Output the [X, Y] coordinate of the center of the cell containing the given text.  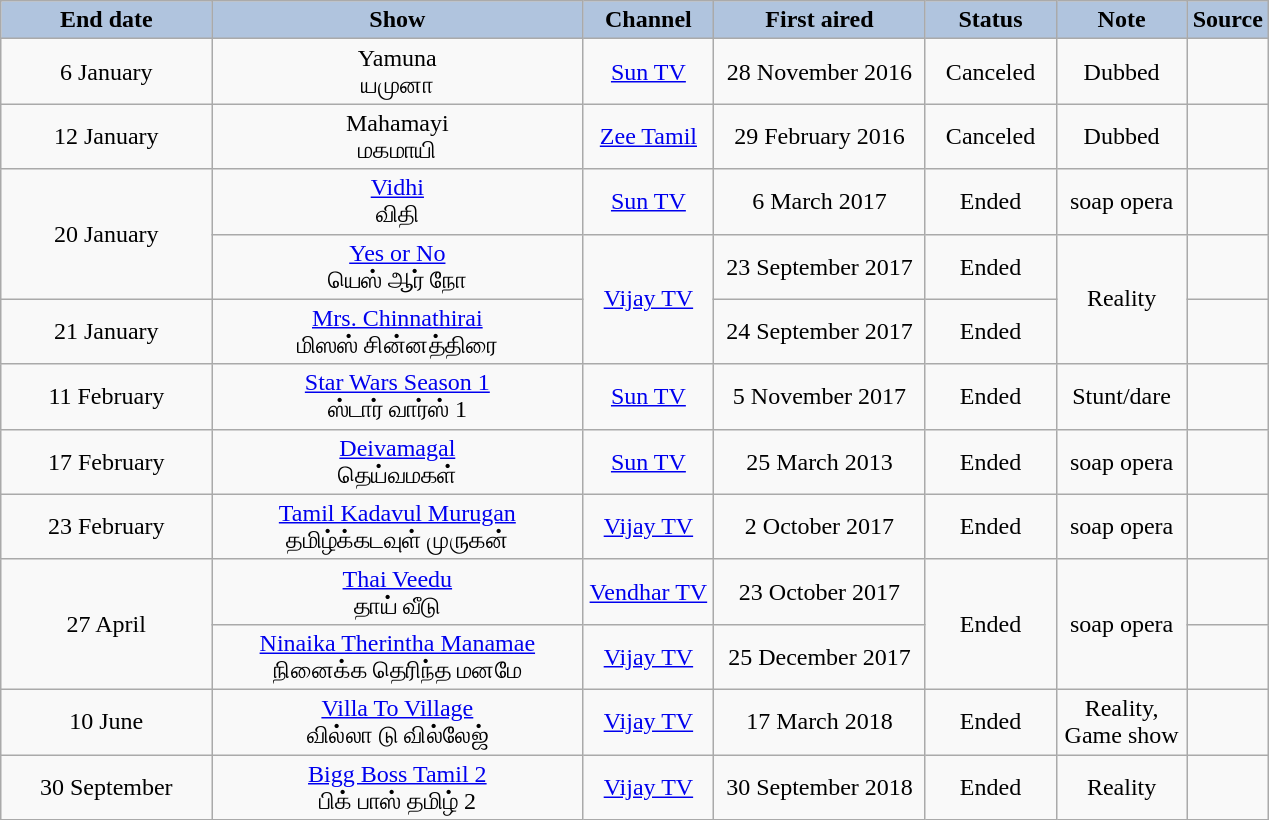
End date [106, 20]
12 January [106, 136]
5 November 2017 [820, 396]
6 January [106, 72]
Vendhar TV [648, 592]
Yes or No யெஸ் ஆர் நோ [398, 266]
Stunt/dare [1122, 396]
Yamuna யமுனா [398, 72]
29 February 2016 [820, 136]
Mahamayi மகமாயி [398, 136]
21 January [106, 332]
Tamil Kadavul Murugan தமிழ்க்கடவுள் முருகன் [398, 526]
Status [990, 20]
24 September 2017 [820, 332]
17 March 2018 [820, 722]
17 February [106, 462]
6 March 2017 [820, 202]
First aired [820, 20]
23 September 2017 [820, 266]
25 March 2013 [820, 462]
30 September 2018 [820, 786]
Villa To Village வில்லா டு வில்லேஜ் [398, 722]
11 February [106, 396]
Reality, Game show [1122, 722]
27 April [106, 624]
Bigg Boss Tamil 2 பிக் பாஸ் தமிழ் 2 [398, 786]
Zee Tamil [648, 136]
Show [398, 20]
25 December 2017 [820, 656]
28 November 2016 [820, 72]
23 October 2017 [820, 592]
Deivamagal தெய்வமகள் [398, 462]
Star Wars Season 1 ஸ்டார் வார்ஸ் 1 [398, 396]
20 January [106, 234]
Vidhi விதி [398, 202]
2 October 2017 [820, 526]
Note [1122, 20]
Thai Veedu தாய் வீடு [398, 592]
Source [1228, 20]
10 June [106, 722]
30 September [106, 786]
Channel [648, 20]
Ninaika Therintha Manamae நினைக்க தெரிந்த மனமே [398, 656]
23 February [106, 526]
Mrs. Chinnathirai மிஸஸ் சின்னத்திரை [398, 332]
